Detect which cell encompasses the target text, then output its (X, Y) center coordinate. 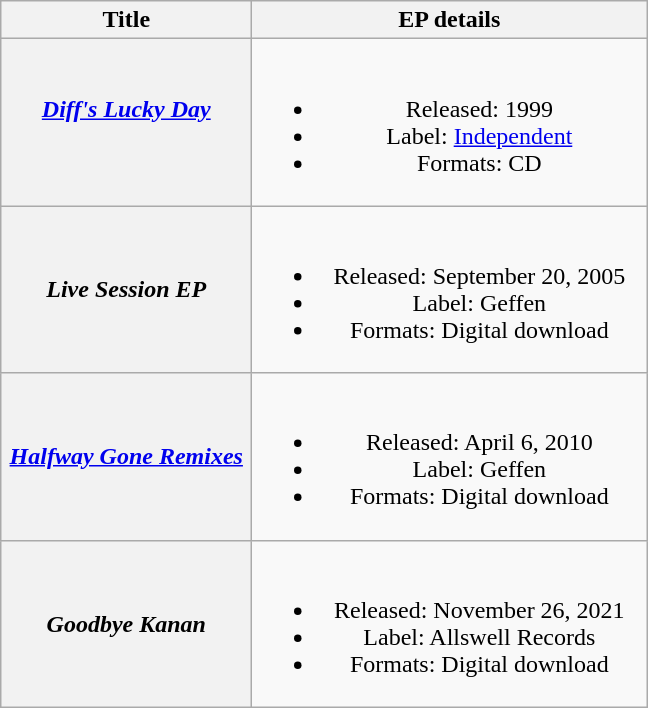
Goodbye Kanan (126, 624)
Halfway Gone Remixes (126, 456)
Released: November 26, 2021Label: Allswell RecordsFormats: Digital download (450, 624)
Released: September 20, 2005Label: GeffenFormats: Digital download (450, 290)
Released: April 6, 2010Label: GeffenFormats: Digital download (450, 456)
Title (126, 20)
Live Session EP (126, 290)
EP details (450, 20)
Released: 1999Label: IndependentFormats: CD (450, 122)
Diff's Lucky Day (126, 122)
